Output the (X, Y) coordinate of the center of the cell containing the given text.  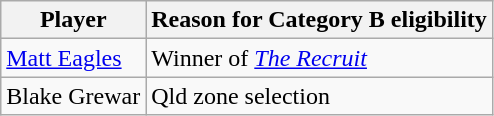
Matt Eagles (74, 58)
Reason for Category B eligibility (320, 20)
Blake Grewar (74, 96)
Player (74, 20)
Qld zone selection (320, 96)
Winner of The Recruit (320, 58)
